Extract the (X, Y) coordinate from the center of the cell holding the provided text.  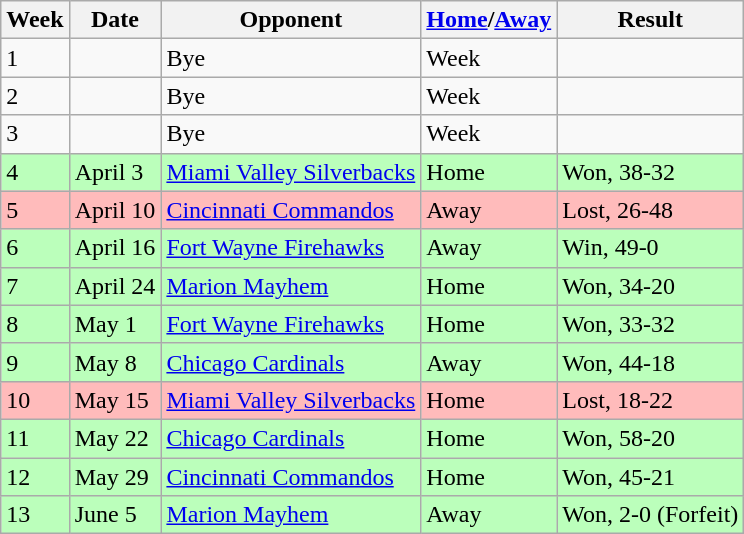
2 (35, 96)
April 24 (115, 286)
3 (35, 134)
Lost, 26-48 (650, 210)
May 15 (115, 400)
May 8 (115, 362)
Won, 58-20 (650, 438)
1 (35, 58)
May 29 (115, 477)
7 (35, 286)
May 22 (115, 438)
April 10 (115, 210)
12 (35, 477)
Won, 33-32 (650, 324)
April 16 (115, 248)
11 (35, 438)
6 (35, 248)
Won, 45-21 (650, 477)
5 (35, 210)
9 (35, 362)
8 (35, 324)
Opponent (291, 20)
May 1 (115, 324)
Lost, 18-22 (650, 400)
Won, 38-32 (650, 172)
Won, 2-0 (Forfeit) (650, 515)
Won, 34-20 (650, 286)
Result (650, 20)
Win, 49-0 (650, 248)
10 (35, 400)
Won, 44-18 (650, 362)
Home/Away (489, 20)
June 5 (115, 515)
13 (35, 515)
April 3 (115, 172)
4 (35, 172)
Date (115, 20)
